Identify which cell holds the provided text, then report its (X, Y) central coordinate. 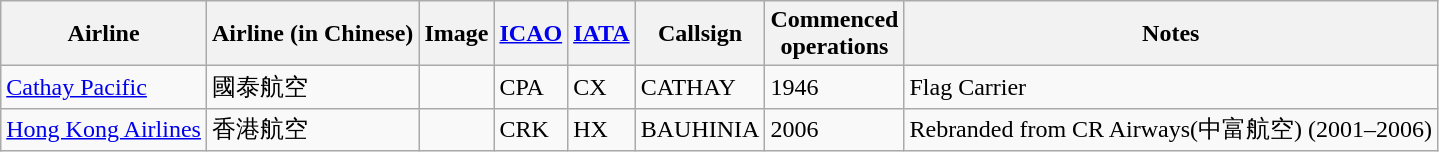
Cathay Pacific (104, 88)
ICAO (531, 34)
Airline (in Chinese) (312, 34)
CPA (531, 88)
CX (602, 88)
Callsign (700, 34)
Commencedoperations (834, 34)
CATHAY (700, 88)
Hong Kong Airlines (104, 130)
HX (602, 130)
國泰航空 (312, 88)
Airline (104, 34)
IATA (602, 34)
Image (456, 34)
BAUHINIA (700, 130)
Flag Carrier (1171, 88)
香港航空 (312, 130)
2006 (834, 130)
1946 (834, 88)
Notes (1171, 34)
CRK (531, 130)
Rebranded from CR Airways(中富航空) (2001–2006) (1171, 130)
